Identify which cell holds the provided text, then report its (x, y) central coordinate. 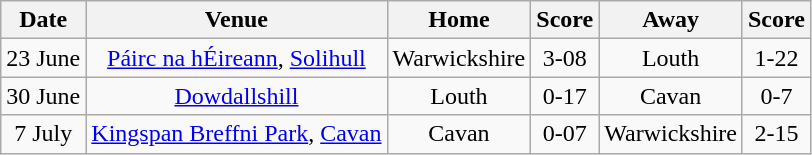
7 July (44, 134)
3-08 (565, 58)
2-15 (776, 134)
Kingspan Breffni Park, Cavan (236, 134)
23 June (44, 58)
30 June (44, 96)
1-22 (776, 58)
0-7 (776, 96)
Venue (236, 20)
0-17 (565, 96)
Date (44, 20)
Home (459, 20)
Away (671, 20)
Páirc na hÉireann, Solihull (236, 58)
Dowdallshill (236, 96)
0-07 (565, 134)
